Pinpoint the cell where the given text exists, returning its [x, y] midpoint coordinate. 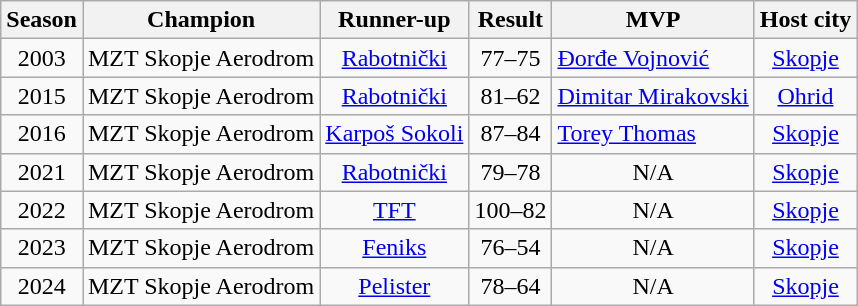
Champion [200, 20]
Karpoš Sokoli [394, 134]
2024 [42, 286]
Feniks [394, 248]
78–64 [510, 286]
TFT [394, 210]
2023 [42, 248]
Runner-up [394, 20]
Result [510, 20]
Pelister [394, 286]
79–78 [510, 172]
2022 [42, 210]
2021 [42, 172]
76–54 [510, 248]
2015 [42, 96]
Ohrid [805, 96]
Host city [805, 20]
100–82 [510, 210]
81–62 [510, 96]
Season [42, 20]
2003 [42, 58]
2016 [42, 134]
77–75 [510, 58]
Đorđe Vojnović [653, 58]
Torey Thomas [653, 134]
87–84 [510, 134]
MVP [653, 20]
Dimitar Mirakovski [653, 96]
